Extract the (x, y) coordinate from the center of the cell holding the provided text.  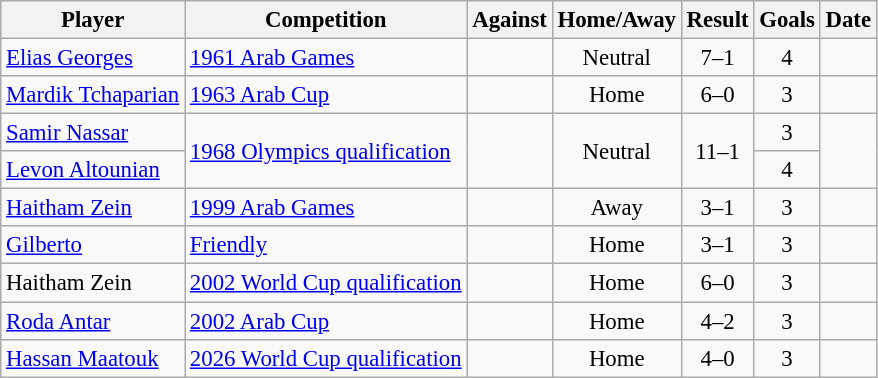
Away (616, 208)
Hassan Maatouk (93, 358)
2026 World Cup qualification (326, 358)
Competition (326, 20)
Roda Antar (93, 321)
Friendly (326, 245)
1999 Arab Games (326, 208)
2002 Arab Cup (326, 321)
Against (510, 20)
Levon Altounian (93, 170)
Goals (787, 20)
Elias Georges (93, 58)
Date (848, 20)
7–1 (718, 58)
Player (93, 20)
1968 Olympics qualification (326, 152)
2002 World Cup qualification (326, 283)
4–2 (718, 321)
Result (718, 20)
Gilberto (93, 245)
Samir Nassar (93, 133)
Mardik Tchaparian (93, 95)
11–1 (718, 152)
4–0 (718, 358)
Home/Away (616, 20)
1963 Arab Cup (326, 95)
1961 Arab Games (326, 58)
